Search for the cell housing the specified text and yield its (x, y) center coordinate. 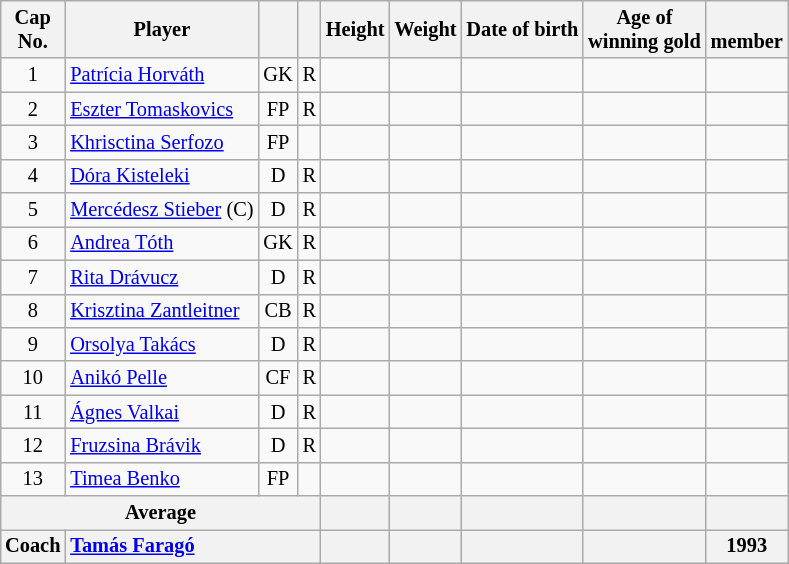
CapNo. (32, 29)
Khrisctina Serfozo (162, 142)
Patrícia Horváth (162, 75)
8 (32, 311)
1993 (747, 546)
Date of birth (522, 29)
CB (278, 311)
2 (32, 109)
Orsolya Takács (162, 344)
Eszter Tomaskovics (162, 109)
member (747, 29)
11 (32, 412)
10 (32, 378)
Anikó Pelle (162, 378)
Height (356, 29)
Dóra Kisteleki (162, 176)
CF (278, 378)
Mercédesz Stieber (C) (162, 210)
3 (32, 142)
Tamás Faragó (193, 546)
9 (32, 344)
7 (32, 277)
4 (32, 176)
Player (162, 29)
Rita Drávucz (162, 277)
Age ofwinning gold (644, 29)
1 (32, 75)
13 (32, 479)
6 (32, 243)
Average (160, 513)
Andrea Tóth (162, 243)
Fruzsina Brávik (162, 445)
12 (32, 445)
Coach (32, 546)
Ágnes Valkai (162, 412)
Weight (425, 29)
Timea Benko (162, 479)
Krisztina Zantleitner (162, 311)
5 (32, 210)
